Provide the [X, Y] coordinate of the cell's center where the given text is located.  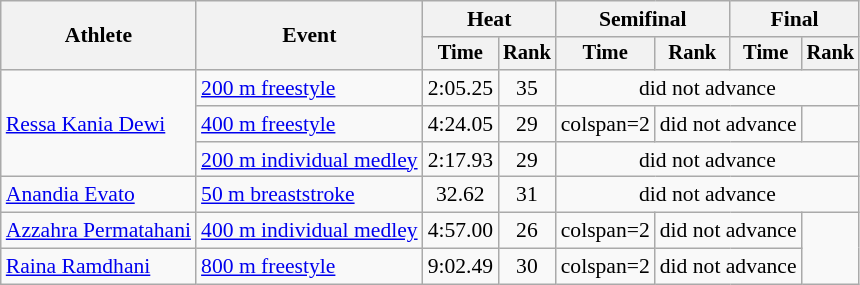
4:24.05 [460, 124]
4:57.00 [460, 231]
50 m breaststroke [310, 195]
400 m individual medley [310, 231]
800 m freestyle [310, 267]
2:17.93 [460, 160]
30 [527, 267]
200 m freestyle [310, 88]
9:02.49 [460, 267]
2:05.25 [460, 88]
Event [310, 36]
31 [527, 195]
Heat [490, 19]
26 [527, 231]
Raina Ramdhani [98, 267]
Final [794, 19]
Athlete [98, 36]
400 m freestyle [310, 124]
32.62 [460, 195]
Ressa Kania Dewi [98, 124]
Anandia Evato [98, 195]
200 m individual medley [310, 160]
35 [527, 88]
Semifinal [643, 19]
Azzahra Permatahani [98, 231]
